Find where the given text appears and provide that cell's center as [x, y] coordinate. 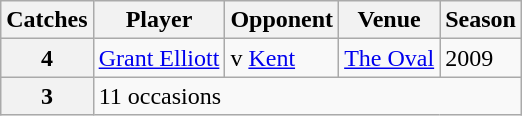
Player [159, 20]
Season [481, 20]
3 [47, 96]
Opponent [282, 20]
11 occasions [307, 96]
Grant Elliott [159, 58]
Catches [47, 20]
v Kent [282, 58]
4 [47, 58]
Venue [390, 20]
The Oval [390, 58]
2009 [481, 58]
